Find where the given text appears and provide that cell's center as (x, y) coordinate. 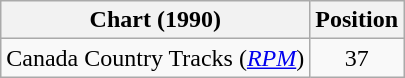
Position (357, 20)
37 (357, 58)
Canada Country Tracks (RPM) (156, 58)
Chart (1990) (156, 20)
